Return the [x, y] coordinate for the center point of the cell that contains the specified text.  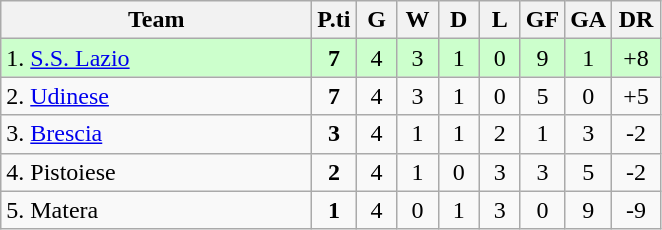
GA [588, 20]
G [376, 20]
3. Brescia [156, 134]
4. Pistoiese [156, 172]
-9 [636, 210]
+5 [636, 96]
+8 [636, 58]
P.ti [334, 20]
2. Udinese [156, 96]
W [418, 20]
GF [542, 20]
L [500, 20]
Team [156, 20]
DR [636, 20]
D [458, 20]
5. Matera [156, 210]
1. S.S. Lazio [156, 58]
